Capture the cell that displays the provided text and extract its (x, y) central coordinate. 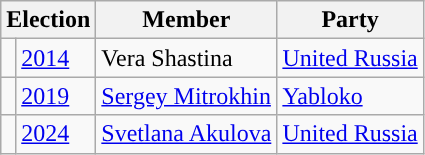
2024 (56, 134)
2019 (56, 96)
Sergey Mitrokhin (186, 96)
2014 (56, 58)
Svetlana Akulova (186, 134)
Party (350, 20)
Member (186, 20)
Election (48, 20)
Vera Shastina (186, 58)
Yabloko (350, 96)
